Capture the cell that displays the provided text and extract its (X, Y) central coordinate. 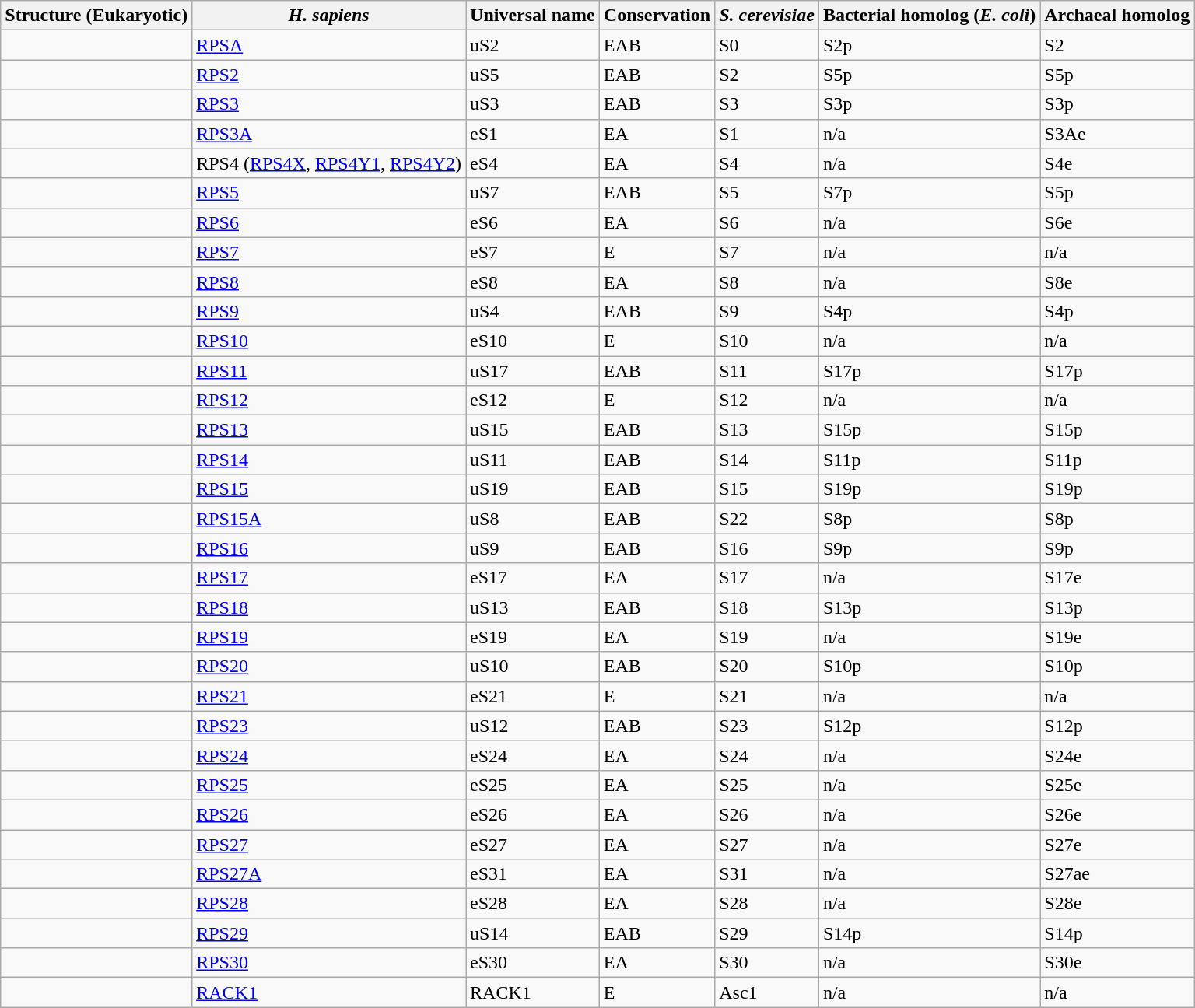
uS13 (533, 607)
S9 (767, 311)
S18 (767, 607)
RPS28 (329, 904)
S4 (767, 163)
S17e (1117, 578)
S28 (767, 904)
RPS12 (329, 401)
S3 (767, 104)
eS30 (533, 963)
RPS7 (329, 252)
RPS16 (329, 548)
S11 (767, 371)
S7p (929, 193)
RPS14 (329, 460)
uS5 (533, 75)
RPS29 (329, 933)
S28e (1117, 904)
H. sapiens (329, 16)
eS7 (533, 252)
RPS3 (329, 104)
S30e (1117, 963)
S2p (929, 45)
S27 (767, 844)
RPS5 (329, 193)
eS19 (533, 637)
RPSA (329, 45)
S0 (767, 45)
S22 (767, 519)
S20 (767, 667)
S6e (1117, 222)
RPS3A (329, 134)
eS24 (533, 755)
eS10 (533, 341)
RPS13 (329, 430)
S29 (767, 933)
S19 (767, 637)
RPS27A (329, 874)
uS19 (533, 489)
S27e (1117, 844)
eS21 (533, 696)
S10 (767, 341)
RPS9 (329, 311)
S26e (1117, 814)
S25 (767, 785)
RPS19 (329, 637)
uS12 (533, 726)
RPS4 (RPS4X, RPS4Y1, RPS4Y2) (329, 163)
RPS23 (329, 726)
uS17 (533, 371)
S8e (1117, 282)
RPS2 (329, 75)
RPS30 (329, 963)
eS1 (533, 134)
RPS27 (329, 844)
S16 (767, 548)
S26 (767, 814)
eS12 (533, 401)
RPS18 (329, 607)
S7 (767, 252)
uS9 (533, 548)
S15 (767, 489)
RPS20 (329, 667)
Bacterial homolog (E. coli) (929, 16)
S8 (767, 282)
RPS15A (329, 519)
Universal name (533, 16)
S13 (767, 430)
S5 (767, 193)
eS31 (533, 874)
S25e (1117, 785)
eS6 (533, 222)
uS2 (533, 45)
S27ae (1117, 874)
RPS24 (329, 755)
uS15 (533, 430)
RPS17 (329, 578)
S12 (767, 401)
S. cerevisiae (767, 16)
RPS11 (329, 371)
S6 (767, 222)
S21 (767, 696)
S30 (767, 963)
RPS15 (329, 489)
S19e (1117, 637)
RPS8 (329, 282)
S3Ae (1117, 134)
S23 (767, 726)
Conservation (657, 16)
RPS6 (329, 222)
RPS21 (329, 696)
uS7 (533, 193)
S24e (1117, 755)
eS28 (533, 904)
RPS26 (329, 814)
Structure (Eukaryotic) (96, 16)
eS4 (533, 163)
RPS25 (329, 785)
uS10 (533, 667)
eS25 (533, 785)
uS4 (533, 311)
S4e (1117, 163)
Asc1 (767, 992)
RPS10 (329, 341)
uS8 (533, 519)
eS17 (533, 578)
uS3 (533, 104)
S17 (767, 578)
uS14 (533, 933)
S14 (767, 460)
Archaeal homolog (1117, 16)
S24 (767, 755)
eS26 (533, 814)
S1 (767, 134)
eS8 (533, 282)
S31 (767, 874)
eS27 (533, 844)
uS11 (533, 460)
